Provide the [X, Y] coordinate of the cell's center where the given text is located.  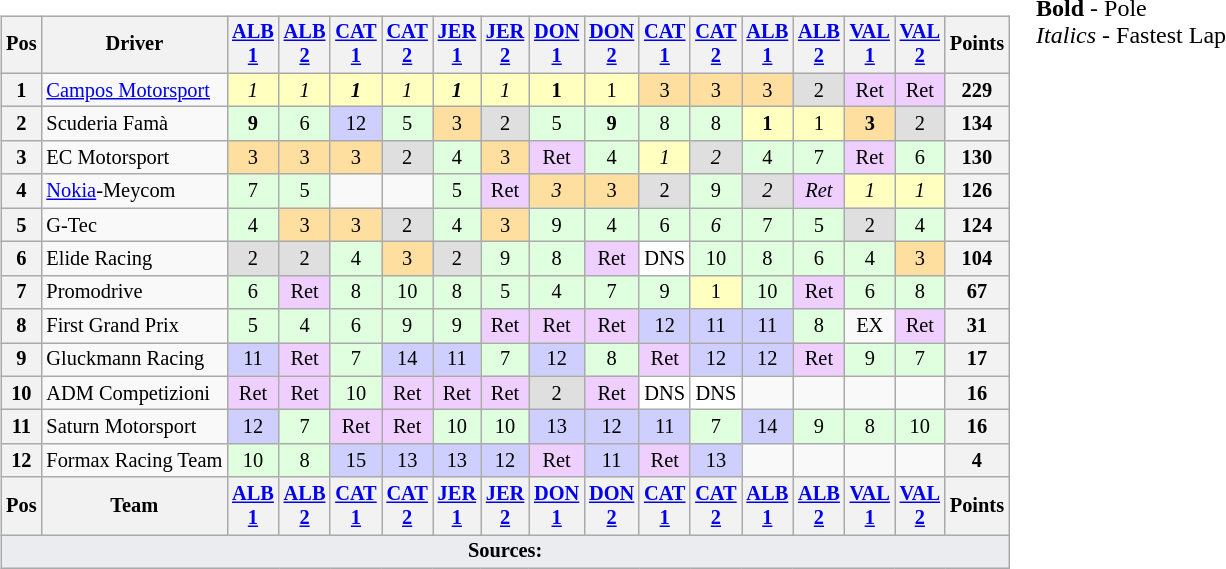
ADM Competizioni [134, 393]
G-Tec [134, 225]
EX [870, 326]
Promodrive [134, 292]
Campos Motorsport [134, 90]
First Grand Prix [134, 326]
134 [977, 124]
229 [977, 90]
EC Motorsport [134, 158]
Sources: [505, 552]
Team [134, 506]
Formax Racing Team [134, 461]
67 [977, 292]
Saturn Motorsport [134, 427]
Elide Racing [134, 259]
126 [977, 191]
Scuderia Famà [134, 124]
104 [977, 259]
130 [977, 158]
31 [977, 326]
124 [977, 225]
Driver [134, 45]
Nokia-Meycom [134, 191]
15 [356, 461]
Gluckmann Racing [134, 360]
17 [977, 360]
